Capture the cell that displays the provided text and extract its (x, y) central coordinate. 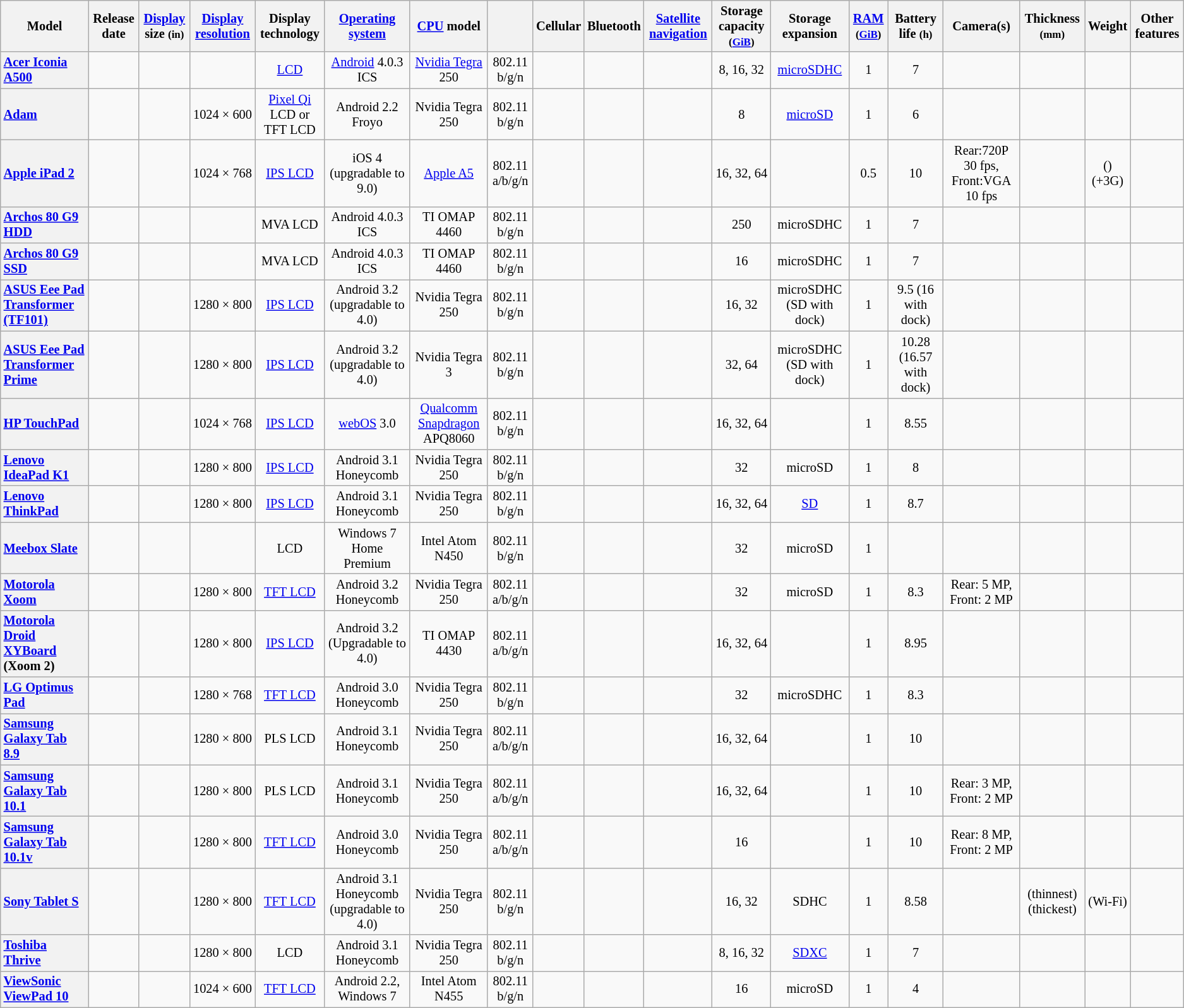
Storage capacity (GiB) (741, 26)
ASUS Eee Pad Transformer Prime (45, 364)
() (+3G) (1108, 173)
iOS 4 (upgradable to 9.0) (368, 173)
Rear: 5 MP, Front: 2 MP (981, 592)
SDHC (810, 901)
Bluetooth (614, 26)
0.5 (868, 173)
Model (45, 26)
Pixel Qi LCD orTFT LCD (290, 114)
Other features (1157, 26)
RAM (GiB) (868, 26)
Samsung Galaxy Tab 8.9 (45, 739)
Archos 80 G9 SSD (45, 261)
Archos 80 G9 HDD (45, 225)
8.55 (916, 424)
Samsung Galaxy Tab 10.1 (45, 791)
10.28 (16.57 with dock) (916, 364)
Lenovo ThinkPad (45, 504)
Intel Atom N450 (448, 548)
SD (810, 504)
Acer Iconia A500 (45, 70)
Sony Tablet S (45, 901)
Windows 7 Home Premium (368, 548)
Satellite navigation (678, 26)
webOS 3.0 (368, 424)
LG Optimus Pad (45, 695)
Apple iPad 2 (45, 173)
Toshiba Thrive (45, 953)
Display technology (290, 26)
32, 64 (741, 364)
Lenovo IdeaPad K1 (45, 467)
Motorola Xoom (45, 592)
Battery life (h) (916, 26)
CPU model (448, 26)
HP TouchPad (45, 424)
Apple A5 (448, 173)
Operating system (368, 26)
6 (916, 114)
Android 3.1 Honeycomb (upgradable to 4.0) (368, 901)
SDXC (810, 953)
ViewSonic ViewPad 10 (45, 989)
Rear:720P 30 fps, Front:VGA 10 fps (981, 173)
Release date (114, 26)
Display size (in) (164, 26)
Android 2.2 Froyo (368, 114)
(Wi-Fi) (1108, 901)
Thickness (mm) (1052, 26)
Rear: 3 MP, Front: 2 MP (981, 791)
Display resolution (222, 26)
Android 3.2 Honeycomb (368, 592)
8.58 (916, 901)
ASUS Eee Pad Transformer (TF101) (45, 305)
Cellular (558, 26)
Qualcomm Snapdragon APQ8060 (448, 424)
250 (741, 225)
4 (916, 989)
Android 2.2, Windows 7 (368, 989)
TI OMAP 4430 (448, 644)
Nvidia Tegra 3 (448, 364)
(thinnest) (thickest) (1052, 901)
Rear: 8 MP, Front: 2 MP (981, 842)
Camera(s) (981, 26)
Meebox Slate (45, 548)
8.95 (916, 644)
Intel Atom N455 (448, 989)
Samsung Galaxy Tab 10.1v (45, 842)
Storage expansion (810, 26)
8.7 (916, 504)
Motorola Droid XYBoard(Xoom 2) (45, 644)
9.5 (16 with dock) (916, 305)
1280 × 768 (222, 695)
Weight (1108, 26)
Android 3.2 (Upgradable to 4.0) (368, 644)
Adam (45, 114)
